Find where the given text appears and provide that cell's center as [x, y] coordinate. 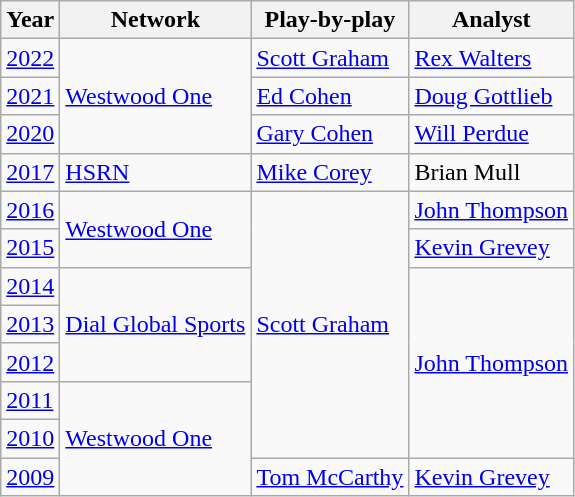
2011 [30, 400]
2014 [30, 286]
Gary Cohen [330, 134]
Tom McCarthy [330, 477]
Will Perdue [492, 134]
2020 [30, 134]
2015 [30, 248]
Mike Corey [330, 172]
Ed Cohen [330, 96]
Rex Walters [492, 58]
2016 [30, 210]
Play-by-play [330, 20]
HSRN [156, 172]
2022 [30, 58]
Year [30, 20]
2013 [30, 324]
Network [156, 20]
2010 [30, 438]
2021 [30, 96]
2017 [30, 172]
Brian Mull [492, 172]
2012 [30, 362]
2009 [30, 477]
Dial Global Sports [156, 324]
Analyst [492, 20]
Doug Gottlieb [492, 96]
